Find where the given text appears and provide that cell's center as (x, y) coordinate. 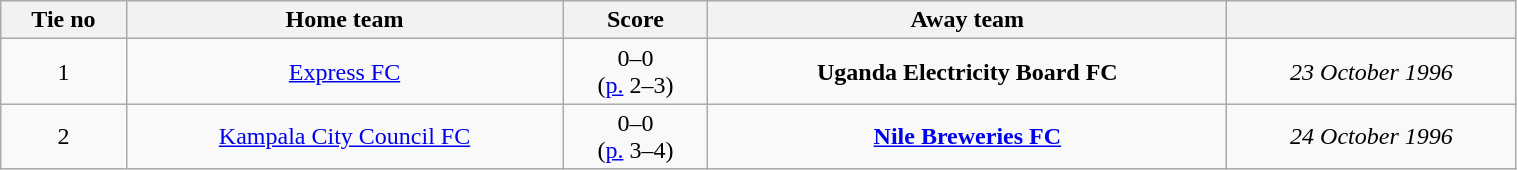
2 (64, 136)
Home team (344, 20)
Score (636, 20)
23 October 1996 (1372, 72)
0–0 (p. 2–3) (636, 72)
Uganda Electricity Board FC (968, 72)
Express FC (344, 72)
0–0 (p. 3–4) (636, 136)
Tie no (64, 20)
24 October 1996 (1372, 136)
Kampala City Council FC (344, 136)
Nile Breweries FC (968, 136)
1 (64, 72)
Away team (968, 20)
